Locate the cell with the specified text and output its (x, y) center coordinate. 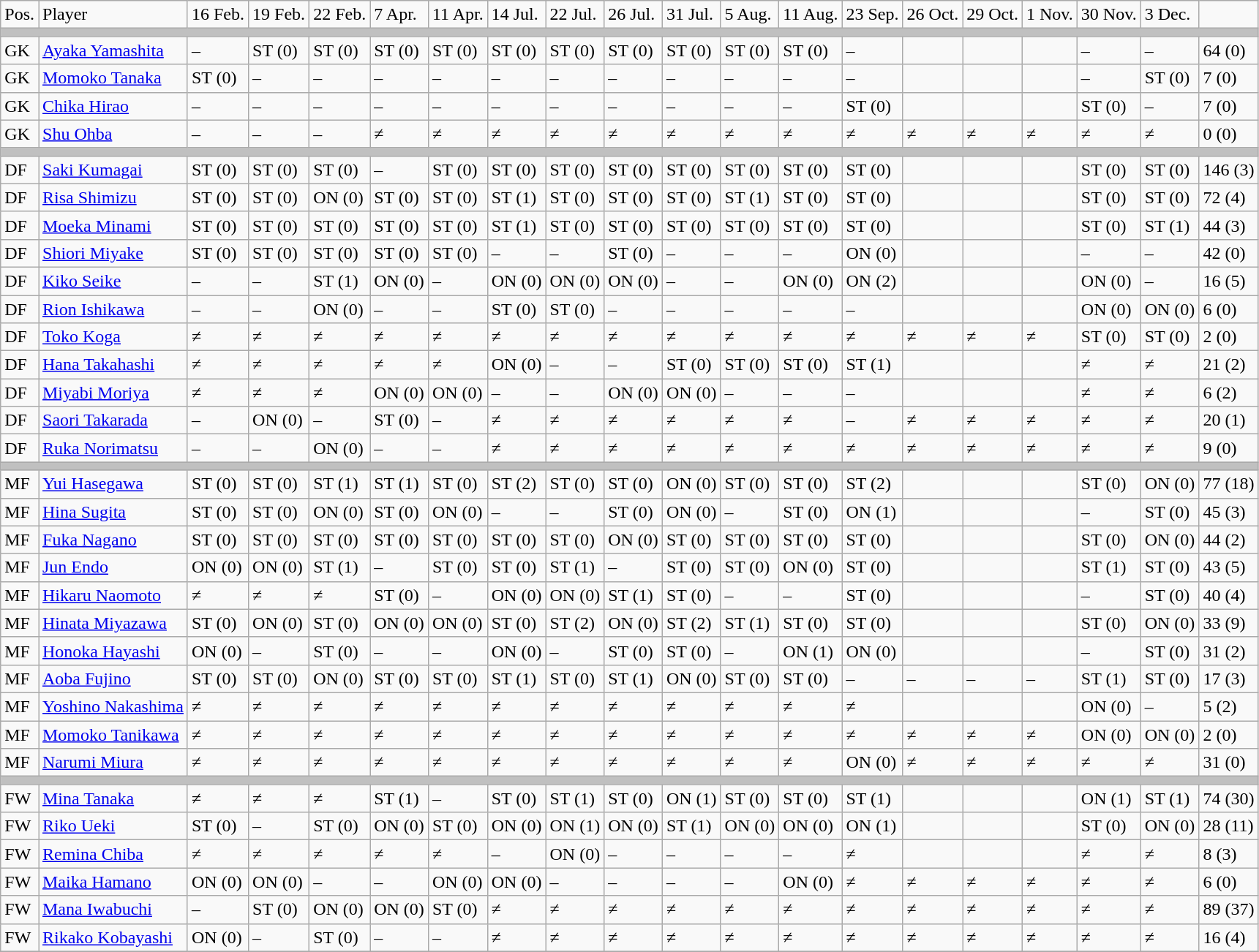
1 Nov. (1049, 15)
Yoshino Nakashima (113, 706)
16 (5) (1229, 281)
6 (2) (1229, 393)
44 (2) (1229, 540)
Aoba Fujino (113, 679)
3 Dec. (1170, 15)
Toko Koga (113, 337)
Hina Sugita (113, 512)
28 (11) (1229, 826)
40 (4) (1229, 595)
Fuka Nagano (113, 540)
Mina Tanaka (113, 798)
Momoko Tanikawa (113, 735)
44 (3) (1229, 225)
64 (0) (1229, 50)
7 Apr. (399, 15)
8 (3) (1229, 854)
Maika Hamano (113, 882)
22 Jul. (575, 15)
11 Aug. (811, 15)
23 Sep. (872, 15)
22 Feb. (339, 15)
5 (2) (1229, 706)
21 (2) (1229, 365)
5 Aug. (750, 15)
0 (0) (1229, 134)
33 (9) (1229, 623)
Saori Takarada (113, 420)
Jun Endo (113, 567)
Miyabi Moriya (113, 393)
Momoko Tanaka (113, 78)
Rion Ishikawa (113, 309)
77 (18) (1229, 484)
16 (4) (1229, 937)
Hikaru Naomoto (113, 595)
Shu Ohba (113, 134)
Pos. (20, 15)
Yui Hasegawa (113, 484)
146 (3) (1229, 170)
26 Oct. (933, 15)
42 (0) (1229, 253)
11 Apr. (458, 15)
Remina Chiba (113, 854)
Saki Kumagai (113, 170)
Player (113, 15)
16 Feb. (218, 15)
Honoka Hayashi (113, 651)
Mana Iwabuchi (113, 910)
43 (5) (1229, 567)
31 (2) (1229, 651)
26 Jul. (634, 15)
14 Jul. (516, 15)
20 (1) (1229, 420)
30 Nov. (1109, 15)
Hinata Miyazawa (113, 623)
72 (4) (1229, 197)
19 Feb. (279, 15)
17 (3) (1229, 679)
31 Jul. (691, 15)
29 Oct. (993, 15)
Kiko Seike (113, 281)
Riko Ueki (113, 826)
9 (0) (1229, 448)
Rikako Kobayashi (113, 937)
74 (30) (1229, 798)
89 (37) (1229, 910)
Chika Hirao (113, 106)
Hana Takahashi (113, 365)
Shiori Miyake (113, 253)
Ayaka Yamashita (113, 50)
31 (0) (1229, 763)
ON (2) (872, 281)
45 (3) (1229, 512)
Narumi Miura (113, 763)
Moeka Minami (113, 225)
Risa Shimizu (113, 197)
Ruka Norimatsu (113, 448)
